Detect which cell encompasses the target text, then output its [X, Y] center coordinate. 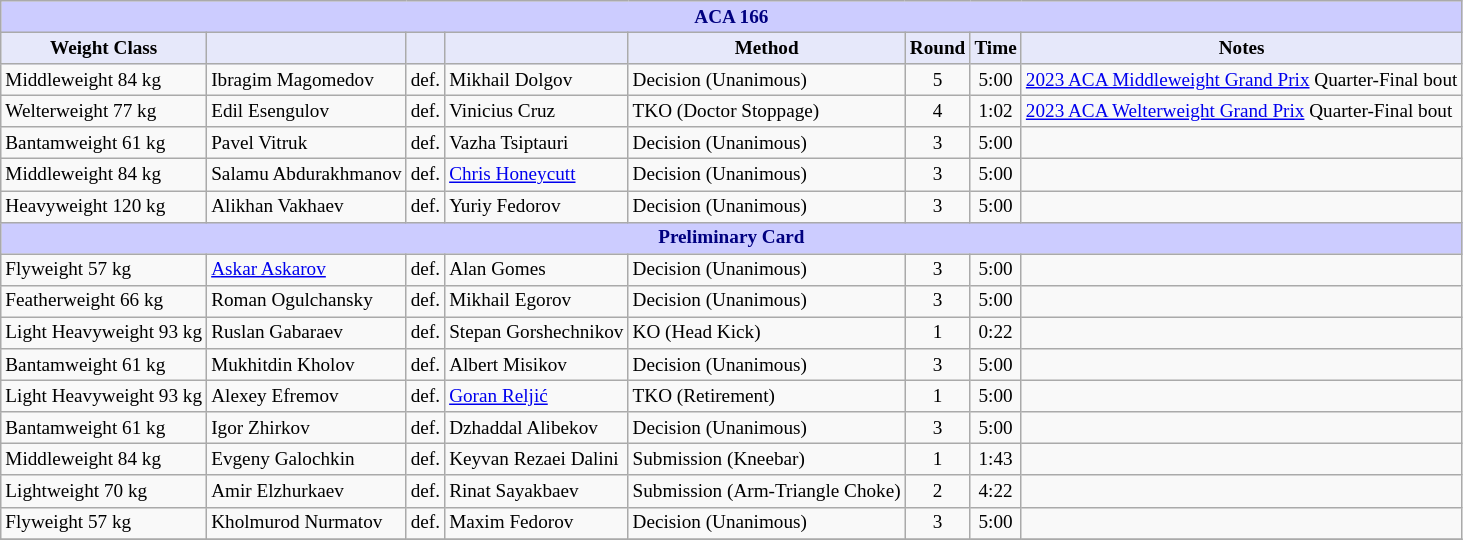
Albert Misikov [536, 365]
Keyvan Rezaei Dalini [536, 460]
Weight Class [104, 48]
4:22 [996, 491]
Vinicius Cruz [536, 111]
Amir Elzhurkaev [306, 491]
TKO (Retirement) [766, 396]
Notes [1242, 48]
Mikhail Egorov [536, 301]
Alikhan Vakhaev [306, 206]
Stepan Gorshechnikov [536, 333]
2023 ACA Welterweight Grand Prix Quarter-Final bout [1242, 111]
Mukhitdin Kholov [306, 365]
Maxim Fedorov [536, 523]
5 [938, 80]
Heavyweight 120 kg [104, 206]
Submission (Arm-Triangle Choke) [766, 491]
2023 ACA Middleweight Grand Prix Quarter-Final bout [1242, 80]
2 [938, 491]
Kholmurod Nurmatov [306, 523]
Rinat Sayakbaev [536, 491]
4 [938, 111]
Method [766, 48]
Alan Gomes [536, 270]
Chris Honeycutt [536, 175]
Mikhail Dolgov [536, 80]
Evgeny Galochkin [306, 460]
ACA 166 [732, 17]
Preliminary Card [732, 238]
Featherweight 66 kg [104, 301]
Ibragim Magomedov [306, 80]
KO (Head Kick) [766, 333]
1:43 [996, 460]
1:02 [996, 111]
Lightweight 70 kg [104, 491]
Ruslan Gabaraev [306, 333]
Time [996, 48]
TKO (Doctor Stoppage) [766, 111]
Round [938, 48]
Igor Zhirkov [306, 428]
Submission (Kneebar) [766, 460]
Goran Reljić [536, 396]
Roman Ogulchansky [306, 301]
Alexey Efremov [306, 396]
Yuriy Fedorov [536, 206]
Dzhaddal Alibekov [536, 428]
Askar Askarov [306, 270]
Salamu Abdurakhmanov [306, 175]
Welterweight 77 kg [104, 111]
0:22 [996, 333]
Edil Esengulov [306, 111]
Pavel Vitruk [306, 143]
Vazha Tsiptauri [536, 143]
